Determine the [x, y] coordinate at the center of the cell enclosing the given text.  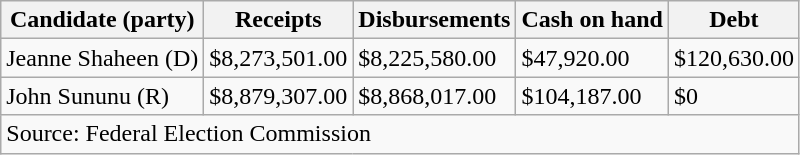
$8,225,580.00 [434, 58]
Disbursements [434, 20]
Candidate (party) [102, 20]
Receipts [278, 20]
Cash on hand [592, 20]
$8,868,017.00 [434, 96]
Debt [734, 20]
Source: Federal Election Commission [400, 134]
$104,187.00 [592, 96]
$120,630.00 [734, 58]
$8,879,307.00 [278, 96]
$0 [734, 96]
$47,920.00 [592, 58]
Jeanne Shaheen (D) [102, 58]
$8,273,501.00 [278, 58]
John Sununu (R) [102, 96]
